Return [x, y] of the center of cell containing provided text 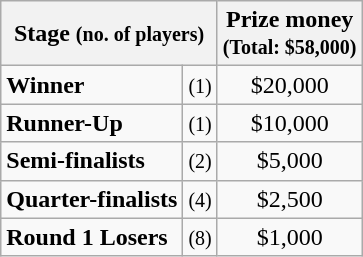
Prize money(Total: $58,000) [290, 34]
$1,000 [290, 237]
$2,500 [290, 199]
Round 1 Losers [92, 237]
Winner [92, 85]
Runner-Up [92, 123]
(2) [200, 161]
Semi-finalists [92, 161]
(8) [200, 237]
(4) [200, 199]
$5,000 [290, 161]
Quarter-finalists [92, 199]
$10,000 [290, 123]
Stage (no. of players) [110, 34]
$20,000 [290, 85]
